For the text-containing cell, return its midpoint in [X, Y] coordinate format. 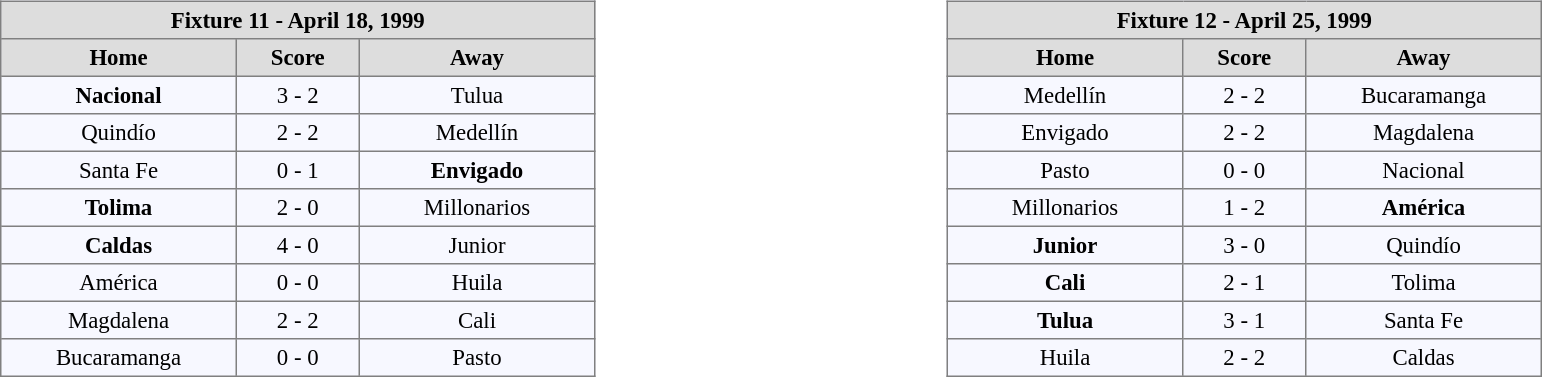
2 - 0 [298, 208]
2 - 1 [1244, 283]
3 - 2 [298, 95]
3 - 1 [1244, 320]
0 - 1 [298, 170]
1 - 2 [1244, 208]
Fixture 12 - April 25, 1999 [1244, 20]
Fixture 11 - April 18, 1999 [298, 20]
3 - 0 [1244, 245]
4 - 0 [298, 245]
